Scan for the cell matching the given text and deliver its [X, Y] coordinate at center. 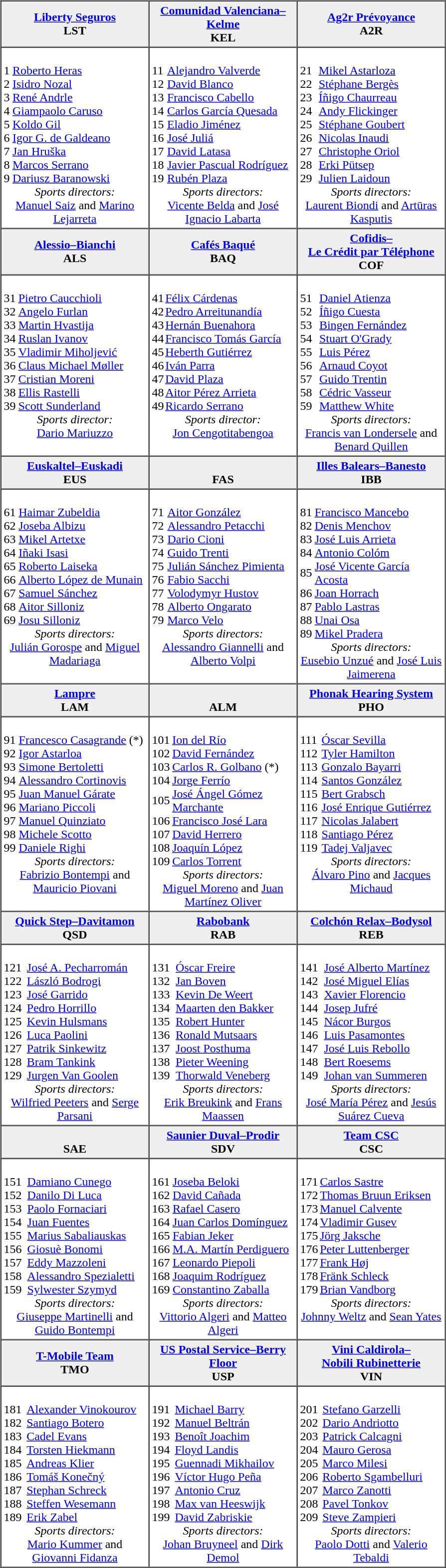
115 [311, 794]
21 [309, 71]
Stéphane Bergès [381, 84]
43 [159, 325]
63 [11, 539]
Daniel Atienza [381, 299]
44 [159, 338]
Óscar Sevilla [382, 740]
José Enrique Gutiérrez [382, 808]
Cristian Moreni [82, 379]
Marcos Serrano [79, 165]
Paolo Fornaciari [87, 1209]
Manuel Beltrán [234, 1423]
Maarten den Bakker [234, 1008]
16 [159, 138]
89 [307, 634]
62 [11, 526]
Sports directors:Paolo Dotti and Valerio Tebaldi [371, 1544]
Simone Bertoletti [83, 767]
23 [309, 98]
74 [160, 553]
191 [163, 1410]
Sports directors:Francis van Londersele and Benard Quillen [371, 432]
182 [15, 1423]
Joan Horrach [379, 593]
71 [160, 512]
175 [310, 1236]
Íñigo Chaurreau [381, 98]
José Luis Rebollo [383, 1048]
202 [311, 1423]
Pedro Horrillo [87, 1008]
Giampaolo Caruso [79, 111]
158 [16, 1276]
99 [11, 848]
Jan Boven [234, 981]
17 [159, 152]
15 [159, 125]
Manuel Calvente [381, 1209]
Patrick Calcagni [382, 1437]
Sports directors:Vicente Belda and José Ignacio Labarta [223, 205]
96 [11, 808]
José Miguel Elías [383, 981]
Joseba Beloki [233, 1182]
Alessandro Petacchi [230, 526]
Alessandro Cortinovis [83, 781]
Kevin De Weert [234, 994]
Jan Hruška [79, 152]
12 [159, 84]
Eladio Jiménez [230, 125]
117 [311, 821]
Ricardo Serrano [229, 406]
Carlos García Quesada [230, 111]
126 [15, 1035]
86 [307, 593]
27 [309, 152]
143 [312, 994]
Colchón Relax–Bodysol REB [371, 928]
Andy Flickinger [381, 111]
David Fernández [233, 754]
159 [16, 1290]
T-Mobile Team TMO [75, 1363]
8 [8, 165]
209 [311, 1518]
Bram Tankink [87, 1062]
138 [164, 1062]
136 [164, 1035]
Francisco Cabello [230, 98]
53 [310, 325]
Leonardo Piepoli [233, 1263]
142 [312, 981]
102 [162, 754]
168 [162, 1276]
Alessandro Spezialetti [87, 1276]
Denis Menchov [379, 526]
57 [310, 379]
Sylwester Szymyd [87, 1290]
72 [160, 526]
119 [311, 848]
33 [11, 325]
59 [310, 406]
92 [11, 754]
133 [164, 994]
Sports directors:Julián Gorospe and Miguel Madariaga [75, 647]
49 [159, 406]
Luis Pasamontes [383, 1035]
José A. Pecharromán [87, 967]
Torsten Hiekmann [86, 1450]
Sports director:Jon Cengotitabengoa [223, 426]
146 [312, 1035]
189 [15, 1518]
Alberto López de Munain [82, 580]
82 [307, 526]
Iván Parra [229, 365]
204 [311, 1450]
76 [160, 580]
77 [160, 593]
36 [11, 365]
Javier Pascual Rodríguez [230, 165]
Sports directors:José María Pérez and Jesús Suárez Cueva [371, 1102]
192 [163, 1423]
Fabian Jeker [233, 1236]
Sports directors:Erik Breukink and Frans Maassen [223, 1102]
José Vicente García Acosta [379, 573]
194 [163, 1450]
5 [8, 125]
Cadel Evans [86, 1437]
Mikel Artetxe [82, 539]
Ellis Rastelli [82, 392]
162 [162, 1195]
128 [15, 1062]
Eddy Mazzoleni [87, 1263]
112 [311, 754]
Víctor Hugo Peña [234, 1477]
Juan Carlos Domínguez [233, 1222]
25 [309, 125]
Marco Velo [230, 620]
9 [8, 179]
68 [11, 607]
Fränk Schleck [381, 1276]
11 [159, 71]
Marius Sabaliauskas [87, 1236]
39 [11, 406]
165 [162, 1236]
113 [311, 767]
Roberto Laiseka [82, 566]
177 [310, 1263]
Igor G. de Galdeano [79, 138]
Pavel Tonkov [382, 1504]
Tadej Valjavec [382, 848]
Íñigo Cuesta [381, 312]
Steffen Wesemann [86, 1504]
144 [312, 1008]
Giosuè Bonomi [87, 1249]
47 [159, 379]
153 [16, 1209]
125 [15, 1021]
Thorwald Veneberg [234, 1075]
Pablo Lastras [379, 607]
Jurgen Van Goolen [87, 1075]
169 [162, 1290]
106 [162, 821]
Carlos Sastre [381, 1182]
97 [11, 821]
Rafael Casero [233, 1209]
164 [162, 1222]
Michele Scotto [83, 835]
Claus Michael Møller [82, 365]
161 [162, 1182]
41 [159, 299]
196 [163, 1477]
187 [15, 1491]
42 [159, 312]
Kevin Hulsmans [87, 1021]
Antonio Cruz [234, 1491]
Michael Barry [234, 1410]
123 [15, 994]
79 [160, 620]
José Luis Arrieta [379, 539]
Dariusz Baranowski [79, 179]
111 [311, 740]
Vladimir Miholjević [82, 352]
Benoît Joachim [234, 1437]
152 [16, 1195]
Daniele Righi [83, 848]
Ronald Mutsaars [234, 1035]
93 [11, 767]
206 [311, 1477]
205 [311, 1464]
Alessio–Bianchi ALS [75, 252]
65 [11, 566]
Floyd Landis [234, 1450]
Mauro Gerosa [382, 1450]
Pedro Arreitunandía [229, 312]
Marco Milesi [382, 1464]
Rubén Plaza [230, 179]
87 [307, 607]
SAE [75, 1142]
134 [164, 1008]
56 [310, 365]
Sports directors:Miguel Moreno and Juan Martínez Oliver [223, 888]
121 [15, 967]
Francisco José Lara [233, 821]
46 [159, 365]
Danilo Di Luca [87, 1195]
85 [307, 573]
Koldo Gil [79, 125]
109 [162, 862]
Peter Luttenberger [381, 1249]
Brian Vandborg [381, 1290]
Frank Høj [381, 1263]
198 [163, 1504]
81 [307, 512]
FAS [223, 473]
84 [307, 553]
Luis Pérez [381, 352]
78 [160, 607]
83 [307, 539]
137 [164, 1048]
64 [11, 553]
61 [11, 512]
28 [309, 165]
163 [162, 1209]
32 [11, 312]
88 [307, 620]
14 [159, 111]
Santiago Botero [86, 1423]
Constantino Zaballa [233, 1290]
José Alberto Martínez [383, 967]
116 [311, 808]
David Herrero [233, 835]
66 [11, 580]
Stephan Schreck [86, 1491]
Josu Silloniz [82, 620]
Sports directors:Manuel Saiz and Marino Lejarreta [75, 205]
Alberto Ongarato [230, 607]
Alexander Vinokourov [86, 1410]
Sports directors:Vittorio Algeri and Matteo Algeri [223, 1316]
105 [162, 800]
179 [310, 1290]
19 [159, 179]
Francisco Tomás García [229, 338]
6 [8, 138]
US Postal Service–Berry Floor USP [223, 1363]
László Bodrogi [87, 981]
31 [11, 299]
David Plaza [229, 379]
Matthew White [381, 406]
18 [159, 165]
135 [164, 1021]
147 [312, 1048]
69 [11, 620]
139 [164, 1075]
52 [310, 312]
127 [15, 1048]
Sports directors:Wilfried Peeters and Serge Parsani [75, 1102]
Pietro Caucchioli [82, 299]
Tyler Hamilton [382, 754]
Santiago Pérez [382, 835]
Iñaki Isasi [82, 553]
Hernán Buenahora [229, 325]
Sports directors:Giuseppe Martinelli and Guido Bontempi [75, 1316]
Sports directors:Eusebio Unzué and José Luis Jaimerena [371, 660]
176 [310, 1249]
207 [311, 1491]
Mariano Piccoli [83, 808]
Samuel Sánchez [82, 593]
3 [8, 98]
149 [312, 1075]
Erki Pütsep [381, 165]
Xavier Florencio [383, 994]
98 [11, 835]
Stefano Garzelli [382, 1410]
154 [16, 1222]
Martin Hvastija [82, 325]
Stuart O'Grady [381, 338]
Cédric Vasseur [381, 392]
73 [160, 539]
Sports directors:Álvaro Pino and Jacques Michaud [371, 875]
22 [309, 84]
José Ángel Gómez Marchante [233, 800]
Thomas Bruun Eriksen [381, 1195]
188 [15, 1504]
Bert Grabsch [382, 794]
Juan Manuel Gárate [83, 794]
Guido Trentin [381, 379]
Francisco Mancebo [379, 512]
Aitor González [230, 512]
Sports directors:Fabrizio Bontempi and Mauricio Piovani [75, 875]
Team CSC CSC [371, 1142]
Heberth Gutiérrez [229, 352]
Christophe Oriol [381, 152]
Pieter Weening [234, 1062]
José Garrido [87, 994]
Ag2r Prévoyance A2R [371, 24]
131 [164, 967]
Bingen Fernández [381, 325]
183 [15, 1437]
Steve Zampieri [382, 1518]
Illes Balears–Banesto IBB [371, 473]
4 [8, 111]
181 [15, 1410]
129 [15, 1075]
Mikel Astarloza [381, 71]
Jörg Jaksche [381, 1236]
Scott Sunderland [82, 406]
107 [162, 835]
95 [11, 794]
Damiano Cunego [87, 1182]
186 [15, 1477]
37 [11, 379]
114 [311, 781]
Óscar Freire [234, 967]
Luca Paolini [87, 1035]
David Cañada [233, 1195]
Jorge Ferrío [233, 781]
Nicolas Inaudi [381, 138]
Josep Jufré [383, 1008]
René Andrle [79, 98]
178 [310, 1276]
Mikel Pradera [379, 634]
Lampre LAM [75, 700]
171 [310, 1182]
132 [164, 981]
Sports directors:Johan Bruyneel and Dirk Demol [223, 1544]
ALM [223, 700]
156 [16, 1249]
Francesco Casagrande (*) [83, 740]
35 [11, 352]
Isidro Nozal [79, 84]
172 [310, 1195]
48 [159, 392]
Carlos Torrent [233, 862]
Sports directors:Johnny Weltz and Sean Yates [371, 1309]
208 [311, 1504]
Phonak Hearing System PHO [371, 700]
Unai Osa [379, 620]
Stéphane Goubert [381, 125]
58 [310, 392]
75 [160, 566]
David Latasa [230, 152]
M.A. Martín Perdiguero [233, 1249]
199 [163, 1518]
Joseba Albizu [82, 526]
Bert Roesems [383, 1062]
Juan Fuentes [87, 1222]
26 [309, 138]
José Juliá [230, 138]
Vladimir Gusev [381, 1222]
Sports directors:Mario Kummer and Giovanni Fidanza [75, 1544]
166 [162, 1249]
201 [311, 1410]
Aitor Pérez Arrieta [229, 392]
Joaquín López [233, 848]
Volodymyr Hustov [230, 593]
13 [159, 98]
197 [163, 1491]
Carlos R. Golbano (*) [233, 767]
155 [16, 1236]
Erik Zabel [86, 1518]
184 [15, 1450]
Alejandro Valverde [230, 71]
118 [311, 835]
Fabio Sacchi [230, 580]
7 [8, 152]
Gonzalo Bayarri [382, 767]
51 [310, 299]
Manuel Quinziato [83, 821]
94 [11, 781]
Julien Laidoun [381, 179]
157 [16, 1263]
Quick Step–Davitamon QSD [75, 928]
54 [310, 338]
174 [310, 1222]
141 [312, 967]
101 [162, 740]
Tomáš Konečný [86, 1477]
Guido Trenti [230, 553]
151 [16, 1182]
103 [162, 767]
Saunier Duval–Prodir SDV [223, 1142]
Sports directors:Laurent Biondi and Artūras Kasputis [371, 205]
145 [312, 1021]
Arnaud Coyot [381, 365]
Joaquim Rodríguez [233, 1276]
Max van Heeswijk [234, 1504]
Comunidad Valenciana–Kelme KEL [223, 24]
Guennadi Mikhailov [234, 1464]
195 [163, 1464]
104 [162, 781]
193 [163, 1437]
91 [11, 740]
Rabobank RAB [223, 928]
Vini Caldirola–Nobili Rubinetterie VIN [371, 1363]
Robert Hunter [234, 1021]
Sports director:Dario Mariuzzo [75, 426]
Roberto Sgambelluri [382, 1477]
Dario Andriotto [382, 1423]
Roberto Heras [79, 71]
124 [15, 1008]
Cofidis–Le Crédit par Téléphone COF [371, 252]
203 [311, 1437]
185 [15, 1464]
David Zabriskie [234, 1518]
Dario Cioni [230, 539]
Marco Zanotti [382, 1491]
Igor Astarloa [83, 754]
67 [11, 593]
Ruslan Ivanov [82, 338]
Julián Sánchez Pimienta [230, 566]
Liberty Seguros LST [75, 24]
167 [162, 1263]
Euskaltel–Euskadi EUS [75, 473]
David Blanco [230, 84]
Sports directors:Alessandro Giannelli and Alberto Volpi [223, 647]
55 [310, 352]
Angelo Furlan [82, 312]
Aitor Silloniz [82, 607]
Johan van Summeren [383, 1075]
2 [8, 84]
Andreas Klier [86, 1464]
38 [11, 392]
29 [309, 179]
173 [310, 1209]
122 [15, 981]
45 [159, 352]
1 [8, 71]
Patrik Sinkewitz [87, 1048]
Joost Posthuma [234, 1048]
Santos González [382, 781]
24 [309, 111]
Nácor Burgos [383, 1021]
Ion del Río [233, 740]
Nicolas Jalabert [382, 821]
Antonio Colóm [379, 553]
Cafés Baqué BAQ [223, 252]
Félix Cárdenas [229, 299]
Haimar Zubeldia [82, 512]
148 [312, 1062]
108 [162, 848]
34 [11, 338]
